Provide the [X, Y] coordinate of the cell's center where the given text is located.  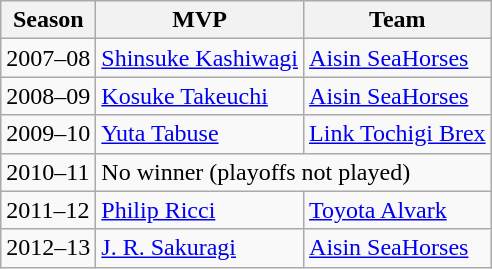
Team [398, 20]
J. R. Sakuragi [200, 248]
Season [48, 20]
Yuta Tabuse [200, 134]
2011–12 [48, 210]
2012–13 [48, 248]
2009–10 [48, 134]
Shinsuke Kashiwagi [200, 58]
Link Tochigi Brex [398, 134]
Toyota Alvark [398, 210]
2010–11 [48, 172]
2007–08 [48, 58]
Philip Ricci [200, 210]
MVP [200, 20]
Kosuke Takeuchi [200, 96]
No winner (playoffs not played) [294, 172]
2008–09 [48, 96]
